Detect which cell encompasses the target text, then output its [x, y] center coordinate. 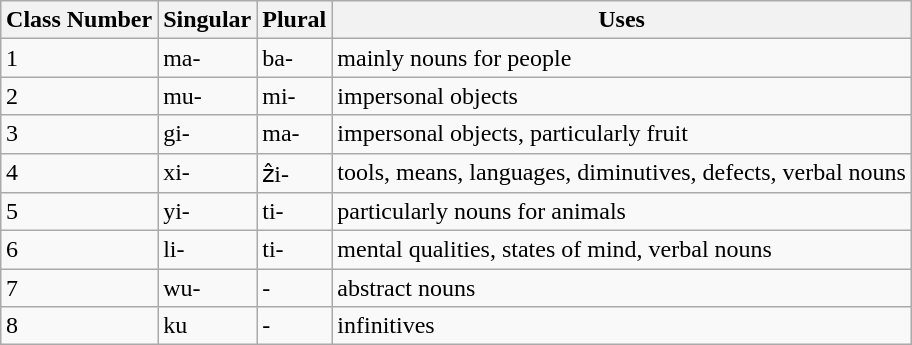
Uses [622, 20]
Class Number [80, 20]
gi- [208, 134]
ba- [294, 58]
Plural [294, 20]
4 [80, 173]
1 [80, 58]
7 [80, 288]
mental qualities, states of mind, verbal nouns [622, 250]
abstract nouns [622, 288]
Singular [208, 20]
mainly nouns for people [622, 58]
5 [80, 212]
mi- [294, 96]
infinitives [622, 326]
3 [80, 134]
6 [80, 250]
wu- [208, 288]
yi- [208, 212]
8 [80, 326]
impersonal objects [622, 96]
impersonal objects, particularly fruit [622, 134]
particularly nouns for animals [622, 212]
ku [208, 326]
li- [208, 250]
xi- [208, 173]
mu- [208, 96]
ẑi- [294, 173]
tools, means, languages, diminutives, defects, verbal nouns [622, 173]
2 [80, 96]
